Provide the [x, y] coordinate of the cell's center where the given text is located.  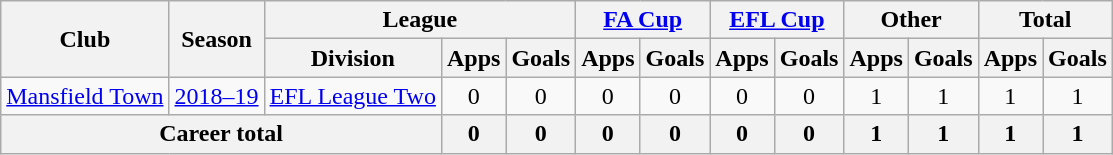
Total [1045, 20]
Season [216, 39]
League [420, 20]
Club [85, 39]
Other [911, 20]
Mansfield Town [85, 96]
2018–19 [216, 96]
Career total [222, 134]
Division [352, 58]
EFL Cup [777, 20]
FA Cup [643, 20]
EFL League Two [352, 96]
